Pinpoint the cell where the given text exists, returning its (X, Y) midpoint coordinate. 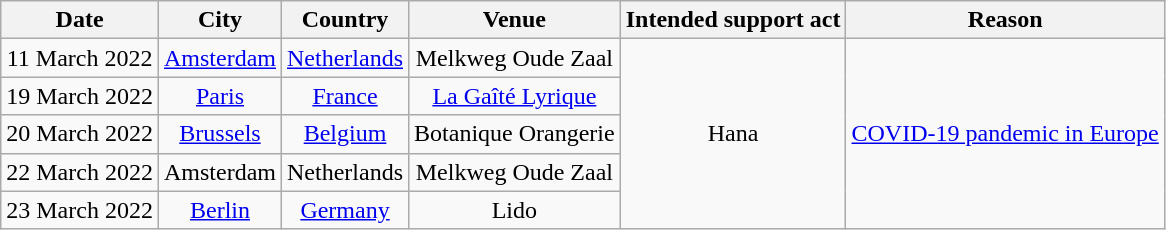
City (220, 20)
Berlin (220, 210)
Country (346, 20)
Intended support act (733, 20)
Paris (220, 96)
COVID-19 pandemic in Europe (1005, 134)
Lido (515, 210)
Brussels (220, 134)
Belgium (346, 134)
Hana (733, 134)
Venue (515, 20)
22 March 2022 (80, 172)
20 March 2022 (80, 134)
La Gaîté Lyrique (515, 96)
Reason (1005, 20)
Germany (346, 210)
11 March 2022 (80, 58)
19 March 2022 (80, 96)
Date (80, 20)
23 March 2022 (80, 210)
France (346, 96)
Botanique Orangerie (515, 134)
